Capture the cell that displays the provided text and extract its [x, y] central coordinate. 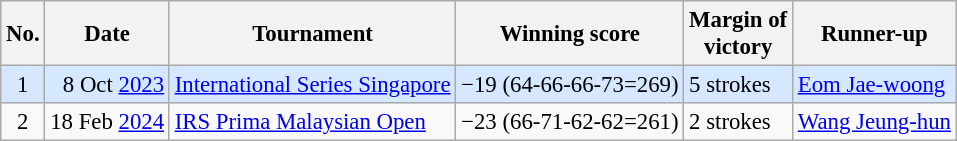
No. [23, 34]
Date [107, 34]
8 Oct 2023 [107, 85]
Winning score [570, 34]
18 Feb 2024 [107, 122]
−19 (64-66-66-73=269) [570, 85]
Margin ofvictory [738, 34]
Tournament [312, 34]
−23 (66-71-62-62=261) [570, 122]
Runner-up [874, 34]
Eom Jae-woong [874, 85]
Wang Jeung-hun [874, 122]
2 strokes [738, 122]
International Series Singapore [312, 85]
IRS Prima Malaysian Open [312, 122]
2 [23, 122]
5 strokes [738, 85]
1 [23, 85]
